Detect which cell encompasses the target text, then output its [x, y] center coordinate. 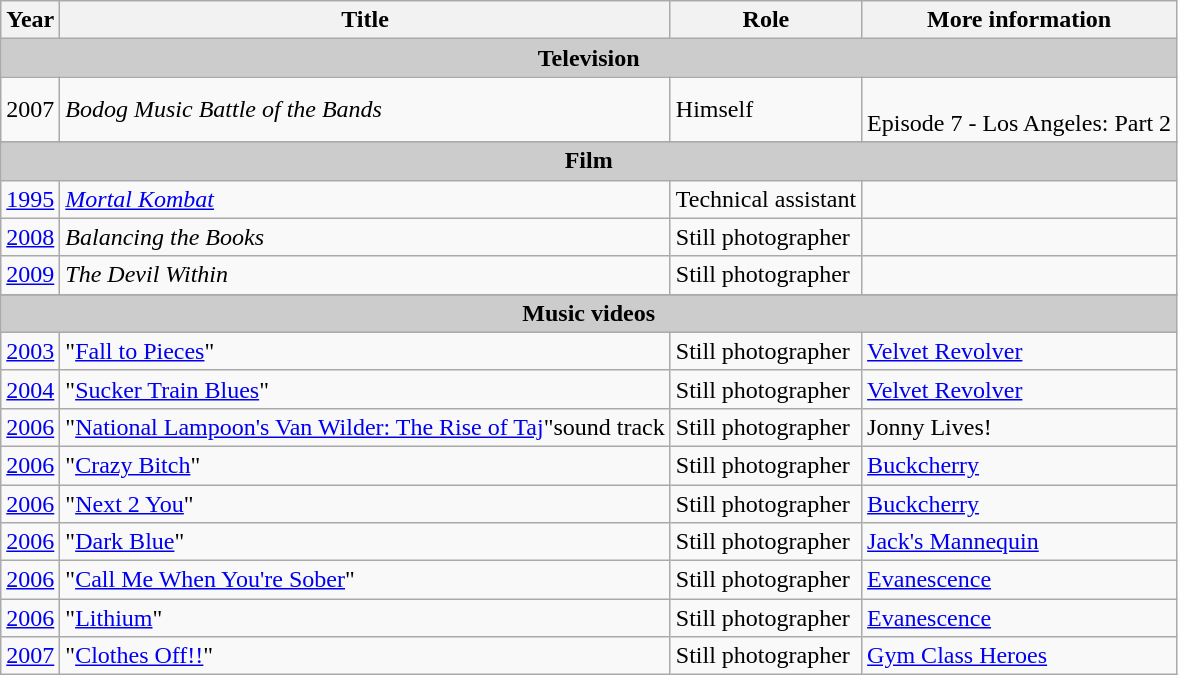
"Clothes Off!!" [365, 656]
Title [365, 20]
2004 [30, 389]
Year [30, 20]
Jonny Lives! [1020, 427]
Role [766, 20]
Music videos [589, 313]
The Devil Within [365, 275]
Balancing the Books [365, 237]
2008 [30, 237]
"Sucker Train Blues" [365, 389]
Gym Class Heroes [1020, 656]
Bodog Music Battle of the Bands [365, 110]
"Next 2 You" [365, 503]
More information [1020, 20]
Technical assistant [766, 199]
Jack's Mannequin [1020, 542]
"Fall to Pieces" [365, 351]
"Dark Blue" [365, 542]
"National Lampoon's Van Wilder: The Rise of Taj"sound track [365, 427]
Film [589, 161]
Mortal Kombat [365, 199]
2009 [30, 275]
1995 [30, 199]
"Crazy Bitch" [365, 465]
"Call Me When You're Sober" [365, 580]
2003 [30, 351]
Himself [766, 110]
"Lithium" [365, 618]
Television [589, 58]
Episode 7 - Los Angeles: Part 2 [1020, 110]
